Search for the cell housing the specified text and yield its (X, Y) center coordinate. 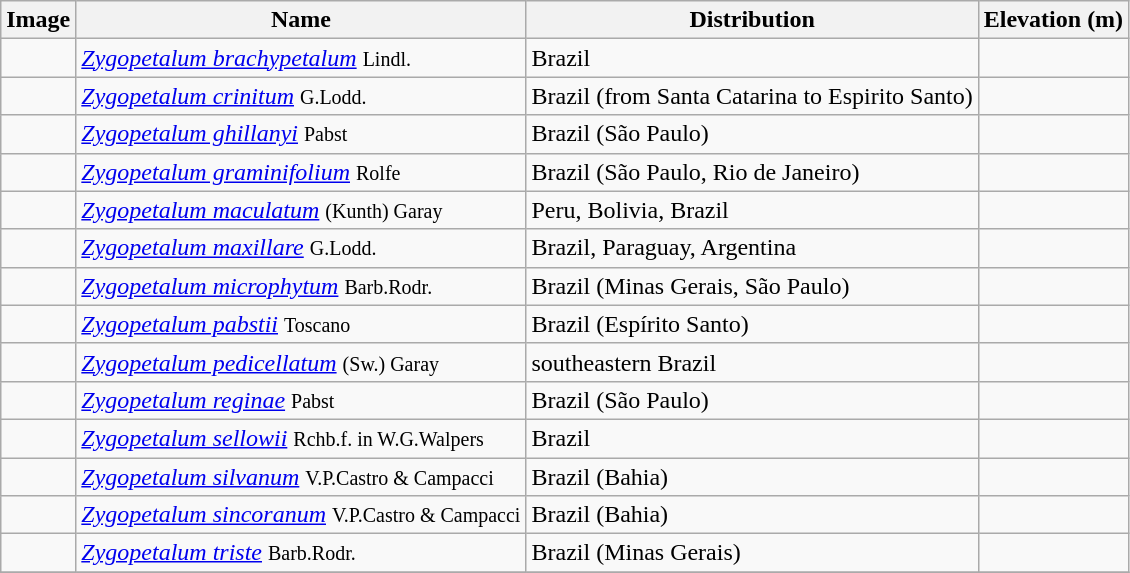
Brazil (Minas Gerais, São Paulo) (752, 286)
Zygopetalum silvanum V.P.Castro & Campacci (301, 477)
Zygopetalum triste Barb.Rodr. (301, 553)
Zygopetalum sincoranum V.P.Castro & Campacci (301, 515)
Name (301, 20)
Zygopetalum maxillare G.Lodd. (301, 248)
Brazil, Paraguay, Argentina (752, 248)
Zygopetalum brachypetalum Lindl. (301, 58)
Brazil (Espírito Santo) (752, 324)
Peru, Bolivia, Brazil (752, 210)
Zygopetalum maculatum (Kunth) Garay (301, 210)
Distribution (752, 20)
Zygopetalum pabstii Toscano (301, 324)
Brazil (Minas Gerais) (752, 553)
Zygopetalum ghillanyi Pabst (301, 134)
Zygopetalum crinitum G.Lodd. (301, 96)
Zygopetalum sellowii Rchb.f. in W.G.Walpers (301, 438)
Elevation (m) (1053, 20)
Zygopetalum pedicellatum (Sw.) Garay (301, 362)
southeastern Brazil (752, 362)
Image (38, 20)
Brazil (from Santa Catarina to Espirito Santo) (752, 96)
Zygopetalum reginae Pabst (301, 400)
Brazil (São Paulo, Rio de Janeiro) (752, 172)
Zygopetalum graminifolium Rolfe (301, 172)
Zygopetalum microphytum Barb.Rodr. (301, 286)
